For the text-containing cell, return its midpoint in [x, y] coordinate format. 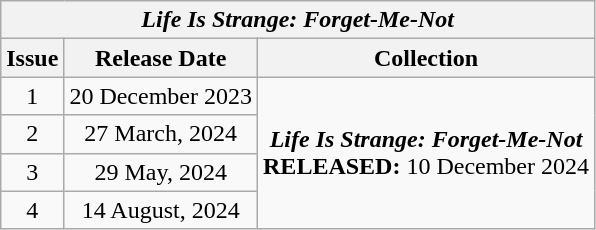
20 December 2023 [161, 96]
3 [32, 172]
Life Is Strange: Forget-Me-NotRELEASED: 10 December 2024 [426, 153]
Collection [426, 58]
4 [32, 210]
14 August, 2024 [161, 210]
29 May, 2024 [161, 172]
Issue [32, 58]
Life Is Strange: Forget-Me-Not [298, 20]
2 [32, 134]
27 March, 2024 [161, 134]
1 [32, 96]
Release Date [161, 58]
